Search for the cell housing the specified text and yield its (X, Y) center coordinate. 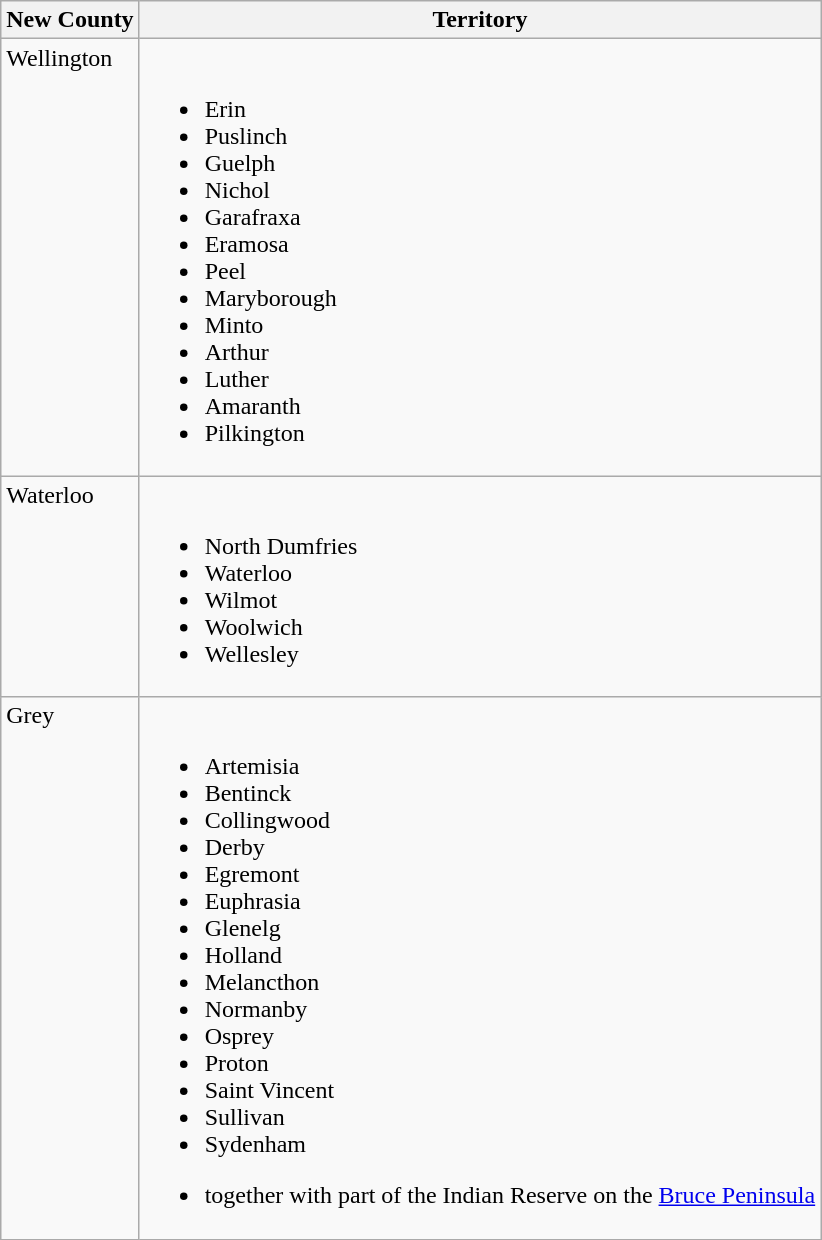
New County (70, 20)
Territory (480, 20)
Wellington (70, 258)
Grey (70, 968)
North DumfriesWaterlooWilmotWoolwichWellesley (480, 586)
Waterloo (70, 586)
ErinPuslinchGuelphNicholGarafraxaEramosaPeelMaryboroughMintoArthurLutherAmaranthPilkington (480, 258)
